Locate the cell with the specified text and output its [X, Y] center coordinate. 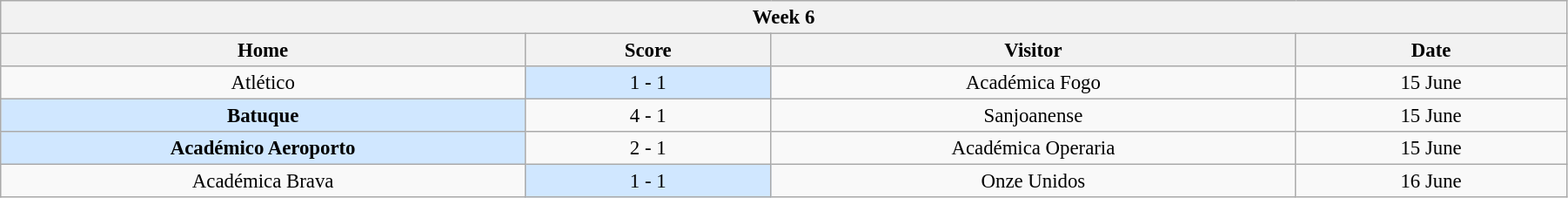
2 - 1 [647, 148]
Week 6 [784, 17]
Date [1431, 51]
Académica Brava [263, 181]
Score [647, 51]
Onze Unidos [1034, 181]
Home [263, 51]
Académica Fogo [1034, 83]
Batuque [263, 116]
Sanjoanense [1034, 116]
4 - 1 [647, 116]
Académica Operaria [1034, 148]
16 June [1431, 181]
Visitor [1034, 51]
Atlético [263, 83]
Académico Aeroporto [263, 148]
